Provide the (X, Y) coordinate of the cell's center where the given text is located.  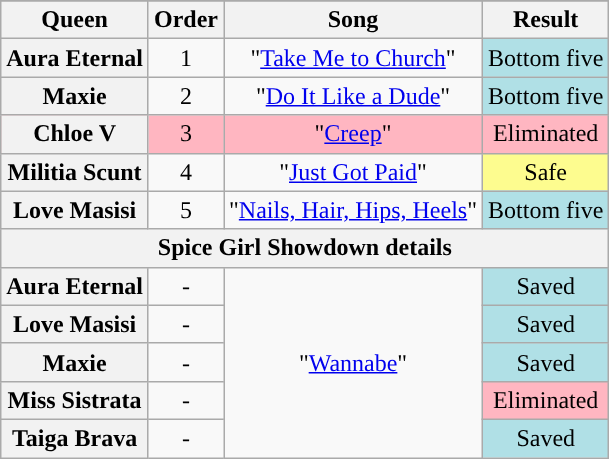
"Do It Like a Dude" (354, 96)
Militia Scunt (75, 172)
Order (186, 20)
"Nails, Hair, Hips, Heels" (354, 210)
"Take Me to Church" (354, 58)
Taiga Brava (75, 438)
Spice Girl Showdown details (305, 248)
3 (186, 134)
"Wannabe" (354, 362)
2 (186, 96)
"Creep" (354, 134)
Song (354, 20)
5 (186, 210)
Queen (75, 20)
Result (546, 20)
Miss Sistrata (75, 400)
4 (186, 172)
Chloe V (75, 134)
Safe (546, 172)
1 (186, 58)
"Just Got Paid" (354, 172)
